For the text-containing cell, return its midpoint in [x, y] coordinate format. 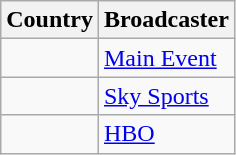
HBO [166, 134]
Broadcaster [166, 20]
Main Event [166, 58]
Country [50, 20]
Sky Sports [166, 96]
